Capture the cell that displays the provided text and extract its (X, Y) central coordinate. 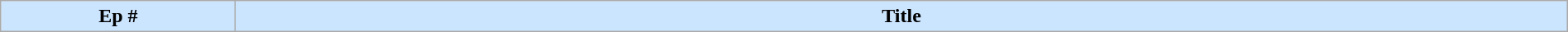
Ep # (118, 16)
Title (901, 16)
